Provide the (X, Y) coordinate of the cell's center where the given text is located.  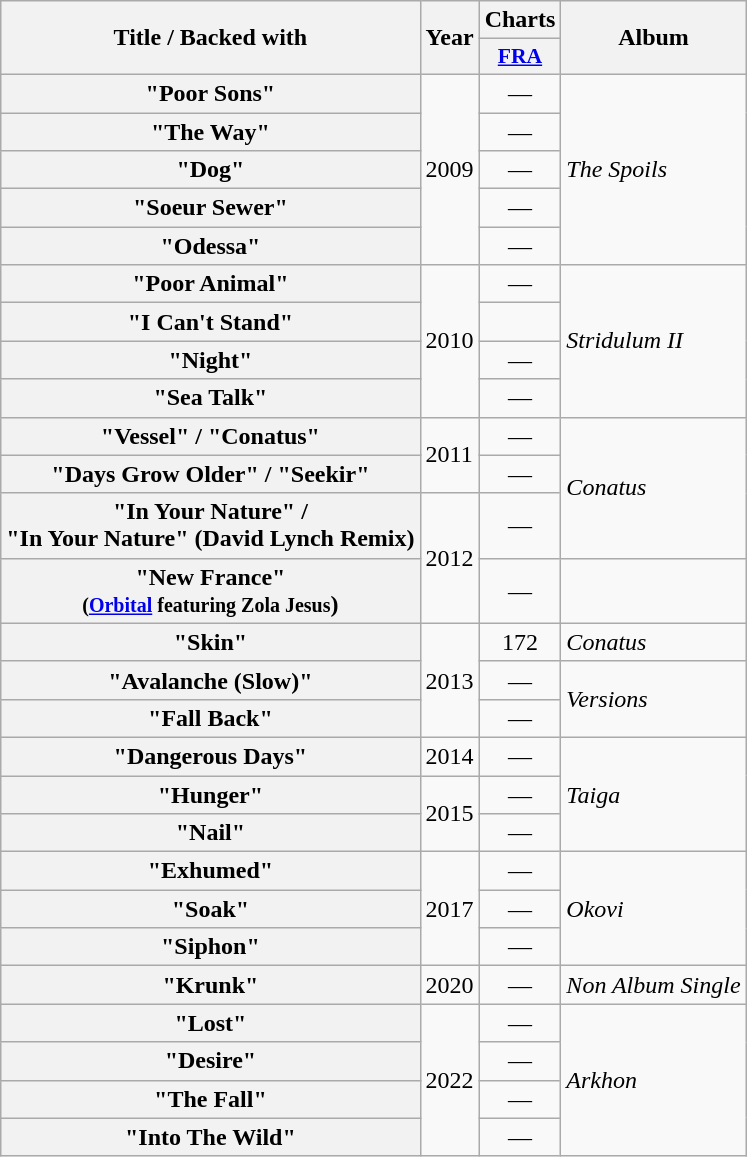
"Nail" (210, 833)
2010 (450, 341)
2020 (450, 985)
Versions (654, 699)
"Avalanche (Slow)" (210, 680)
Okovi (654, 909)
"Poor Animal" (210, 284)
"Soak" (210, 909)
"Fall Back" (210, 718)
Taiga (654, 794)
2015 (450, 814)
"Soeur Sewer" (210, 208)
"Exhumed" (210, 871)
FRA (520, 57)
"Desire" (210, 1061)
"Skin" (210, 642)
172 (520, 642)
"Sea Talk" (210, 398)
"Days Grow Older" / "Seekir" (210, 474)
"Lost" (210, 1023)
Arkhon (654, 1080)
"Poor Sons" (210, 93)
"The Fall" (210, 1099)
"Krunk" (210, 985)
Year (450, 38)
Title / Backed with (210, 38)
"New France" (Orbital featuring Zola Jesus) (210, 590)
"Vessel" / "Conatus" (210, 436)
"Siphon" (210, 947)
2013 (450, 680)
2009 (450, 169)
"Hunger" (210, 795)
Stridulum II (654, 341)
2012 (450, 558)
"I Can't Stand" (210, 322)
"Night" (210, 360)
"Dangerous Days" (210, 756)
Album (654, 38)
"In Your Nature" / "In Your Nature" (David Lynch Remix) (210, 526)
Charts (520, 20)
2014 (450, 756)
"Dog" (210, 170)
"The Way" (210, 131)
2022 (450, 1080)
2017 (450, 909)
"Odessa" (210, 246)
"Into The Wild" (210, 1137)
Non Album Single (654, 985)
2011 (450, 455)
The Spoils (654, 169)
